Search for the cell housing the specified text and yield its [X, Y] center coordinate. 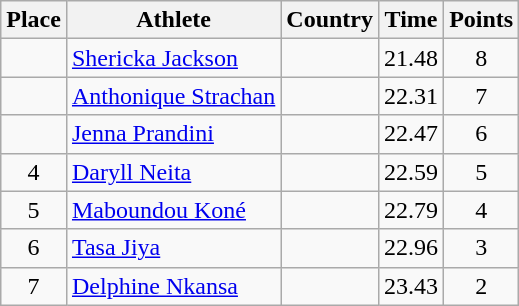
Anthonique Strachan [173, 96]
8 [482, 58]
Points [482, 20]
Daryll Neita [173, 172]
Maboundou Koné [173, 210]
Delphine Nkansa [173, 286]
2 [482, 286]
22.79 [412, 210]
Place [34, 20]
22.47 [412, 134]
Jenna Prandini [173, 134]
Tasa Jiya [173, 248]
3 [482, 248]
Shericka Jackson [173, 58]
Athlete [173, 20]
23.43 [412, 286]
Time [412, 20]
22.96 [412, 248]
Country [330, 20]
22.59 [412, 172]
21.48 [412, 58]
22.31 [412, 96]
